Identify which cell holds the provided text, then report its (x, y) central coordinate. 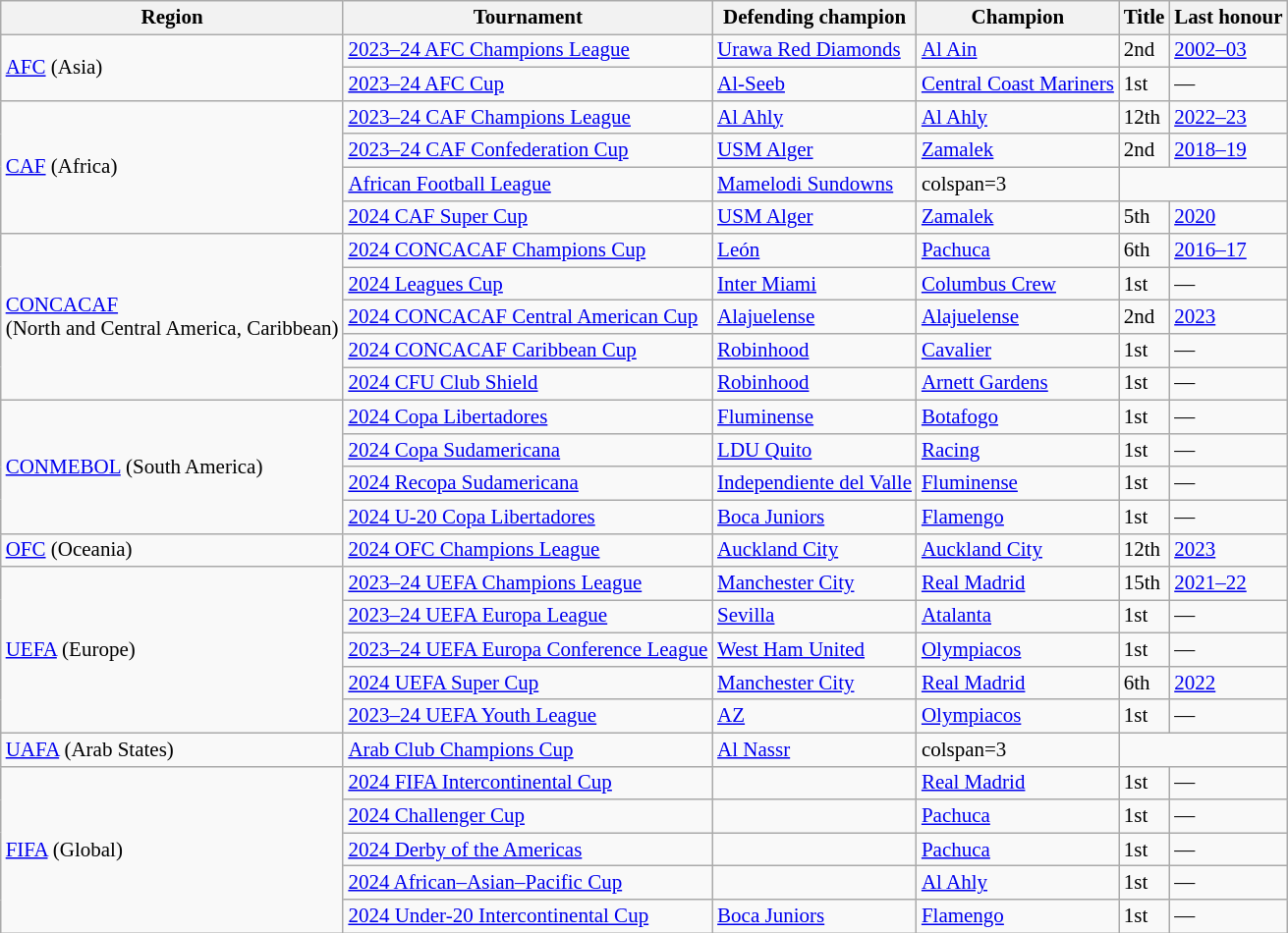
2024 CONCACAF Champions Cup (528, 250)
Botafogo (1018, 416)
Columbus Crew (1018, 284)
2024 CAF Super Cup (528, 217)
2022 (1228, 684)
Arnett Gardens (1018, 384)
2023–24 CAF Confederation Cup (528, 150)
AZ (814, 716)
León (814, 250)
2023–24 UEFA Europa League (528, 617)
African Football League (528, 184)
2024 Recopa Sudamericana (528, 483)
Al Nassr (814, 749)
2020 (1228, 217)
2024 CFU Club Shield (528, 384)
LDU Quito (814, 450)
CONCACAF(North and Central America, Caribbean) (173, 316)
15th (1145, 583)
2018–19 (1228, 150)
2023–24 UEFA Champions League (528, 583)
2024 UEFA Super Cup (528, 684)
2024 Copa Sudamericana (528, 450)
2024 FIFA Intercontinental Cup (528, 783)
Racing (1018, 450)
OFC (Oceania) (173, 550)
Tournament (528, 18)
Mamelodi Sundowns (814, 184)
5th (1145, 217)
2023–24 UEFA Europa Conference League (528, 650)
2002–03 (1228, 51)
UEFA (Europe) (173, 650)
Central Coast Mariners (1018, 84)
Defending champion (814, 18)
2024 OFC Champions League (528, 550)
CONMEBOL (South America) (173, 466)
2024 Leagues Cup (528, 284)
Last honour (1228, 18)
2024 CONCACAF Caribbean Cup (528, 351)
2022–23 (1228, 117)
2016–17 (1228, 250)
UAFA (Arab States) (173, 749)
2021–22 (1228, 583)
Independiente del Valle (814, 483)
FIFA (Global) (173, 849)
2023–24 CAF Champions League (528, 117)
2023–24 AFC Cup (528, 84)
Cavalier (1018, 351)
Inter Miami (814, 284)
2024 Derby of the Americas (528, 850)
2024 Challenger Cup (528, 816)
Champion (1018, 18)
2024 African–Asian–Pacific Cup (528, 883)
Urawa Red Diamonds (814, 51)
Al-Seeb (814, 84)
Arab Club Champions Cup (528, 749)
2024 U-20 Copa Libertadores (528, 517)
Sevilla (814, 617)
Atalanta (1018, 617)
2023–24 UEFA Youth League (528, 716)
Title (1145, 18)
Al Ain (1018, 51)
West Ham United (814, 650)
2023–24 AFC Champions League (528, 51)
2024 Under-20 Intercontinental Cup (528, 916)
2024 Copa Libertadores (528, 416)
CAF (Africa) (173, 167)
AFC (Asia) (173, 68)
2024 CONCACAF Central American Cup (528, 317)
Region (173, 18)
